Find where the given text appears and provide that cell's center as (x, y) coordinate. 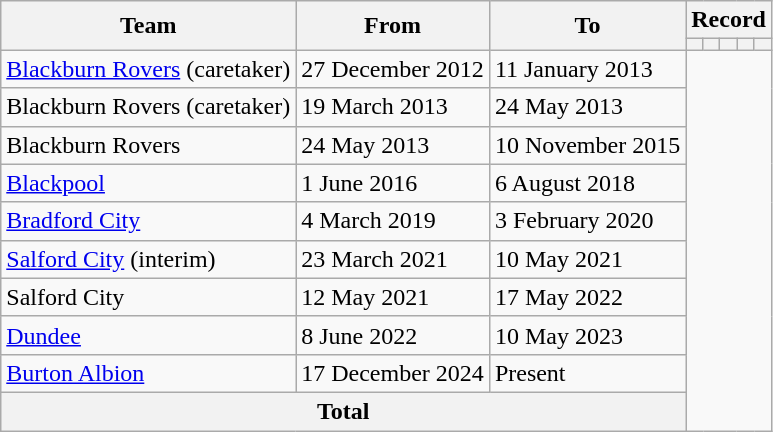
23 March 2021 (393, 259)
Blackpool (148, 183)
Salford City (148, 297)
Blackburn Rovers (148, 145)
17 May 2022 (587, 297)
Salford City (interim) (148, 259)
17 December 2024 (393, 373)
27 December 2012 (393, 69)
3 February 2020 (587, 221)
From (393, 26)
Burton Albion (148, 373)
8 June 2022 (393, 335)
Bradford City (148, 221)
10 May 2023 (587, 335)
11 January 2013 (587, 69)
19 March 2013 (393, 107)
6 August 2018 (587, 183)
Dundee (148, 335)
1 June 2016 (393, 183)
Record (729, 20)
Total (344, 411)
To (587, 26)
10 November 2015 (587, 145)
4 March 2019 (393, 221)
Present (587, 373)
Team (148, 26)
12 May 2021 (393, 297)
10 May 2021 (587, 259)
